Identify which cell holds the provided text, then report its (x, y) central coordinate. 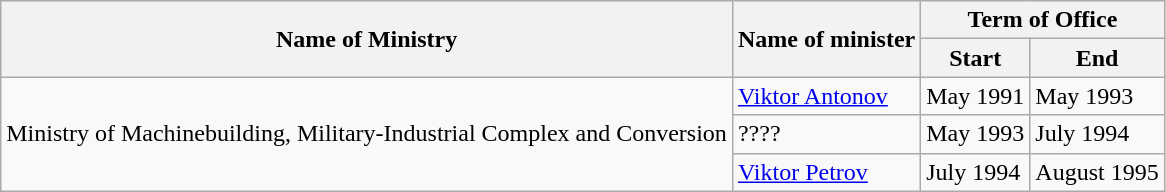
Viktor Antonov (826, 96)
???? (826, 134)
Name of minister (826, 39)
Ministry of Machinebuilding, Military-Industrial Complex and Conversion (367, 134)
Term of Office (1042, 20)
August 1995 (1097, 172)
Viktor Petrov (826, 172)
Name of Ministry (367, 39)
May 1991 (976, 96)
End (1097, 58)
Start (976, 58)
